Locate the cell with the specified text and output its [x, y] center coordinate. 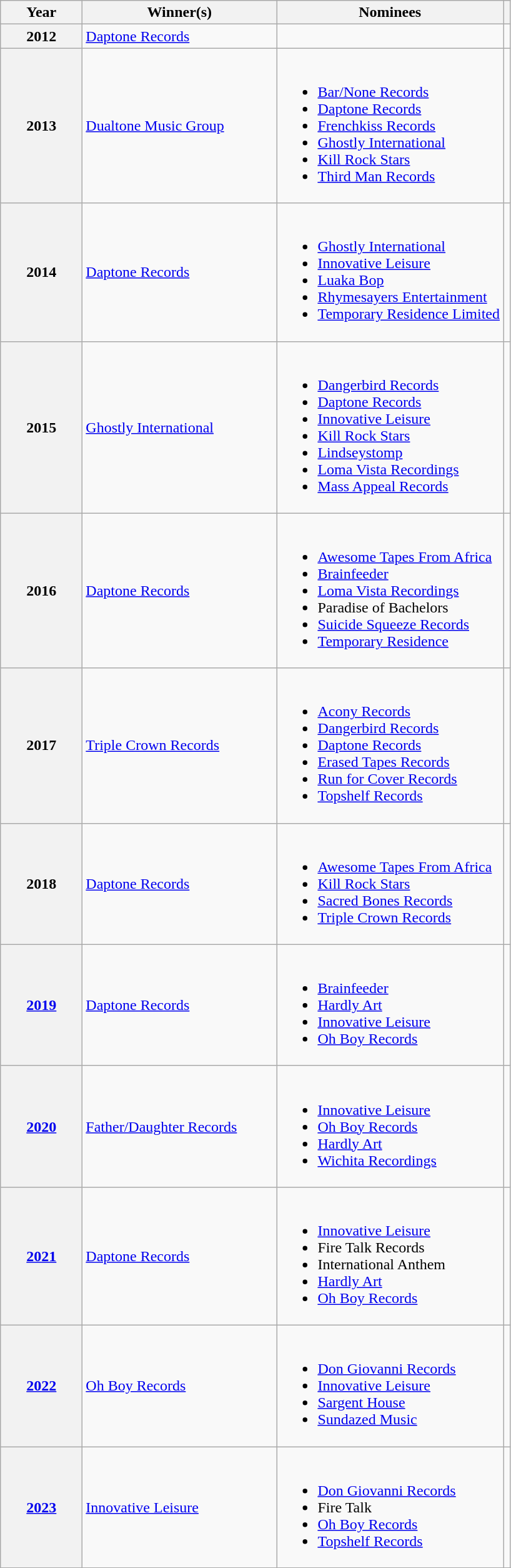
2014 [41, 272]
Ghostly International [180, 427]
Triple Crown Records [180, 746]
Awesome Tapes From AfricaKill Rock StarsSacred Bones RecordsTriple Crown Records [390, 884]
Innovative LeisureOh Boy RecordsHardly ArtWichita Recordings [390, 1126]
Dualtone Music Group [180, 126]
2022 [41, 1386]
2012 [41, 36]
Acony RecordsDangerbird RecordsDaptone RecordsErased Tapes RecordsRun for Cover RecordsTopshelf Records [390, 746]
Don Giovanni RecordsInnovative LeisureSargent HouseSundazed Music [390, 1386]
2019 [41, 1005]
Father/Daughter Records [180, 1126]
2013 [41, 126]
2021 [41, 1256]
2016 [41, 591]
Ghostly InternationalInnovative LeisureLuaka BopRhymesayers EntertainmentTemporary Residence Limited [390, 272]
Bar/None RecordsDaptone RecordsFrenchkiss RecordsGhostly InternationalKill Rock StarsThird Man Records [390, 126]
Dangerbird RecordsDaptone RecordsInnovative LeisureKill Rock StarsLindseystompLoma Vista RecordingsMass Appeal Records [390, 427]
Awesome Tapes From AfricaBrainfeederLoma Vista RecordingsParadise of BachelorsSuicide Squeeze RecordsTemporary Residence [390, 591]
2015 [41, 427]
2018 [41, 884]
Oh Boy Records [180, 1386]
Winner(s) [180, 12]
Nominees [390, 12]
Innovative Leisure [180, 1507]
2020 [41, 1126]
Year [41, 12]
2023 [41, 1507]
Don Giovanni RecordsFire TalkOh Boy RecordsTopshelf Records [390, 1507]
Innovative LeisureFire Talk RecordsInternational AnthemHardly ArtOh Boy Records [390, 1256]
BrainfeederHardly ArtInnovative LeisureOh Boy Records [390, 1005]
2017 [41, 746]
